Extract the (x, y) coordinate from the center of the cell holding the provided text.  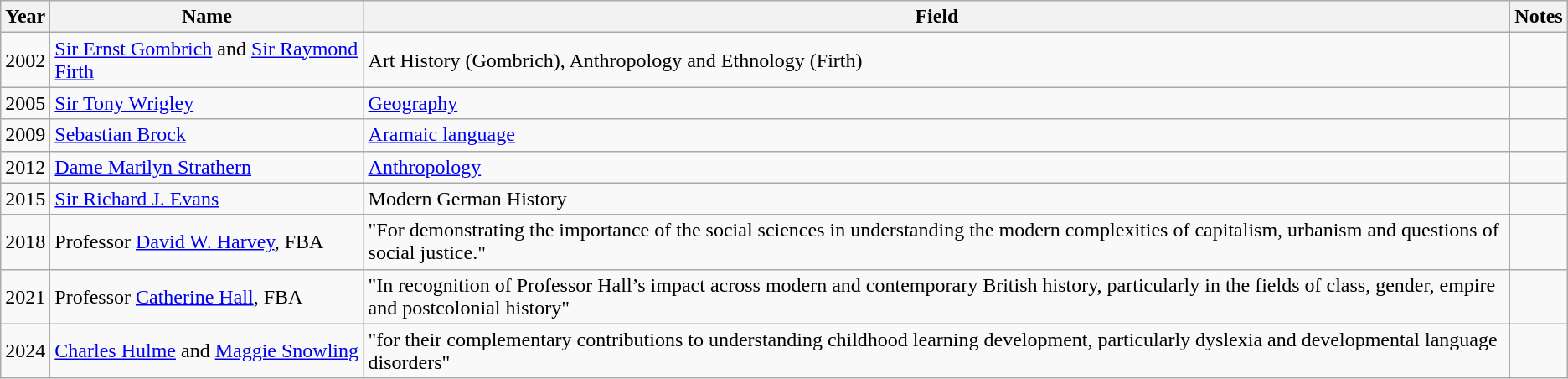
Sebastian Brock (207, 135)
Year (25, 17)
Art History (Gombrich), Anthropology and Ethnology (Firth) (936, 60)
Geography (936, 103)
Aramaic language (936, 135)
Sir Tony Wrigley (207, 103)
2009 (25, 135)
2018 (25, 241)
2005 (25, 103)
Anthropology (936, 167)
Sir Richard J. Evans (207, 199)
Field (936, 17)
2024 (25, 350)
Professor Catherine Hall, FBA (207, 297)
2015 (25, 199)
2021 (25, 297)
Dame Marilyn Strathern (207, 167)
2002 (25, 60)
Charles Hulme and Maggie Snowling (207, 350)
2012 (25, 167)
Sir Ernst Gombrich and Sir Raymond Firth (207, 60)
"for their complementary contributions to understanding childhood learning development, particularly dyslexia and developmental language disorders" (936, 350)
Notes (1539, 17)
Name (207, 17)
Professor David W. Harvey, FBA (207, 241)
Modern German History (936, 199)
